Determine the (x, y) coordinate at the center of the cell enclosing the given text.  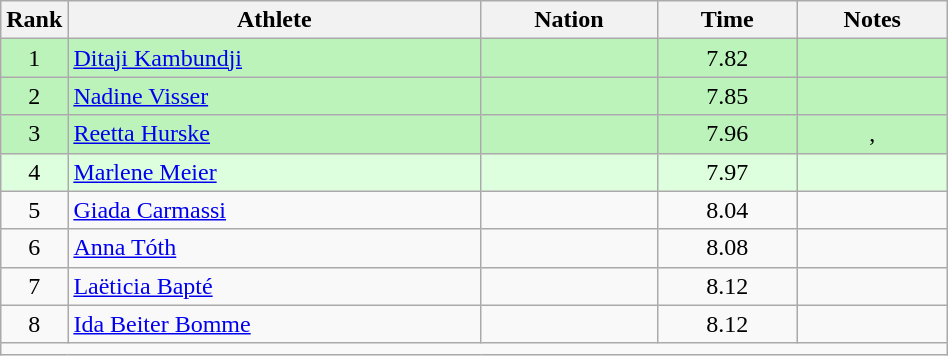
Laëticia Bapté (274, 286)
Reetta Hurske (274, 134)
Athlete (274, 20)
8.08 (727, 248)
6 (34, 248)
7.97 (727, 172)
5 (34, 210)
Giada Carmassi (274, 210)
7.85 (727, 96)
Nation (569, 20)
4 (34, 172)
, (872, 134)
Ditaji Kambundji (274, 58)
Ida Beiter Bomme (274, 324)
Anna Tóth (274, 248)
2 (34, 96)
8.04 (727, 210)
Marlene Meier (274, 172)
8 (34, 324)
Rank (34, 20)
1 (34, 58)
7.82 (727, 58)
Time (727, 20)
3 (34, 134)
Notes (872, 20)
7 (34, 286)
7.96 (727, 134)
Nadine Visser (274, 96)
